Determine the [X, Y] coordinate at the center of the cell enclosing the given text.  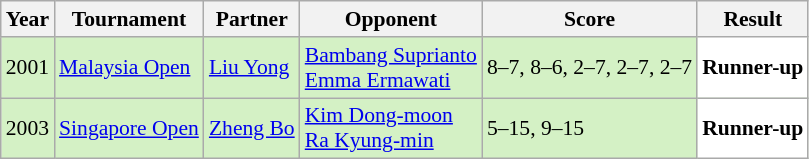
Year [28, 19]
5–15, 9–15 [590, 128]
2001 [28, 68]
Liu Yong [252, 68]
Singapore Open [129, 128]
Result [752, 19]
8–7, 8–6, 2–7, 2–7, 2–7 [590, 68]
Zheng Bo [252, 128]
Kim Dong-moon Ra Kyung-min [391, 128]
Score [590, 19]
Opponent [391, 19]
Malaysia Open [129, 68]
Partner [252, 19]
2003 [28, 128]
Bambang Suprianto Emma Ermawati [391, 68]
Tournament [129, 19]
